Return (x, y) of the center of cell containing provided text 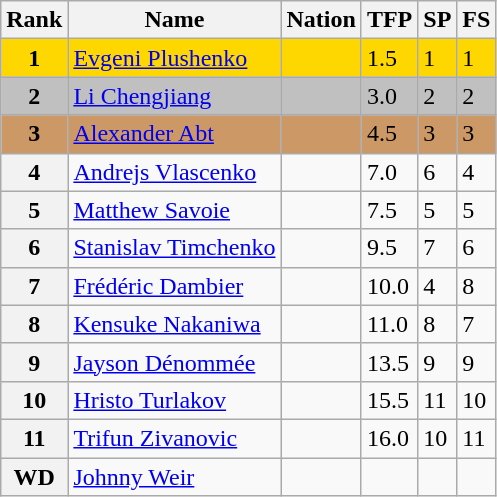
SP (438, 20)
11.0 (389, 324)
Stanislav Timchenko (174, 248)
16.0 (389, 438)
9.5 (389, 248)
Frédéric Dambier (174, 286)
3.0 (389, 96)
WD (34, 477)
Evgeni Plushenko (174, 58)
7.5 (389, 210)
Name (174, 20)
Kensuke Nakaniwa (174, 324)
Matthew Savoie (174, 210)
Jayson Dénommée (174, 362)
7.0 (389, 172)
FS (476, 20)
4.5 (389, 134)
TFP (389, 20)
Rank (34, 20)
Johnny Weir (174, 477)
Nation (321, 20)
1.5 (389, 58)
15.5 (389, 400)
10.0 (389, 286)
13.5 (389, 362)
Trifun Zivanovic (174, 438)
Hristo Turlakov (174, 400)
Andrejs Vlascenko (174, 172)
Li Chengjiang (174, 96)
Alexander Abt (174, 134)
